Output the [X, Y] coordinate of the center of the cell containing the given text.  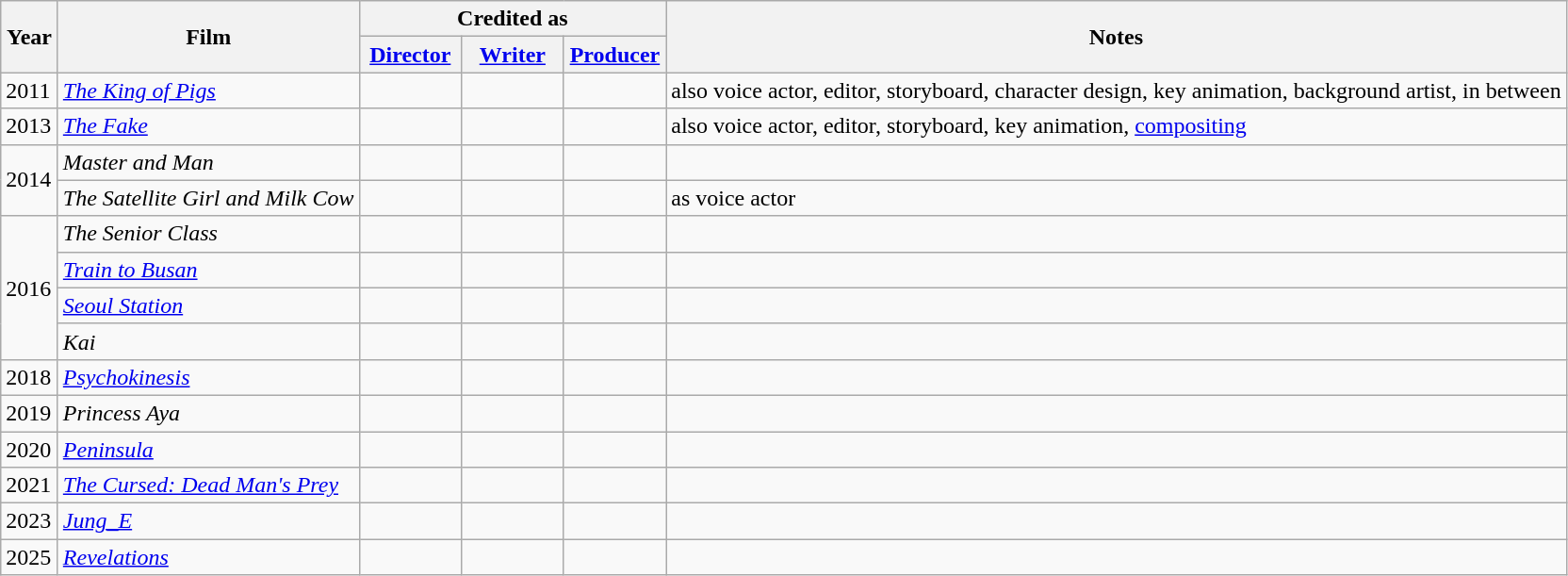
Train to Busan [208, 270]
as voice actor [1116, 198]
2018 [30, 377]
2014 [30, 180]
2019 [30, 413]
Credited as [513, 19]
Year [30, 37]
also voice actor, editor, storyboard, character design, key animation, background artist, in between [1116, 91]
Director [411, 55]
Princess Aya [208, 413]
Writer [513, 55]
2023 [30, 521]
Kai [208, 341]
2025 [30, 557]
2016 [30, 288]
also voice actor, editor, storyboard, key animation, compositing [1116, 126]
2020 [30, 450]
The Satellite Girl and Milk Cow [208, 198]
Seoul Station [208, 305]
Producer [614, 55]
The King of Pigs [208, 91]
Peninsula [208, 450]
Jung_E [208, 521]
Psychokinesis [208, 377]
Revelations [208, 557]
2021 [30, 485]
Notes [1116, 37]
The Fake [208, 126]
2013 [30, 126]
Film [208, 37]
The Senior Class [208, 234]
2011 [30, 91]
Master and Man [208, 162]
The Cursed: Dead Man's Prey [208, 485]
